Provide the (x, y) coordinate of the cell's center where the given text is located.  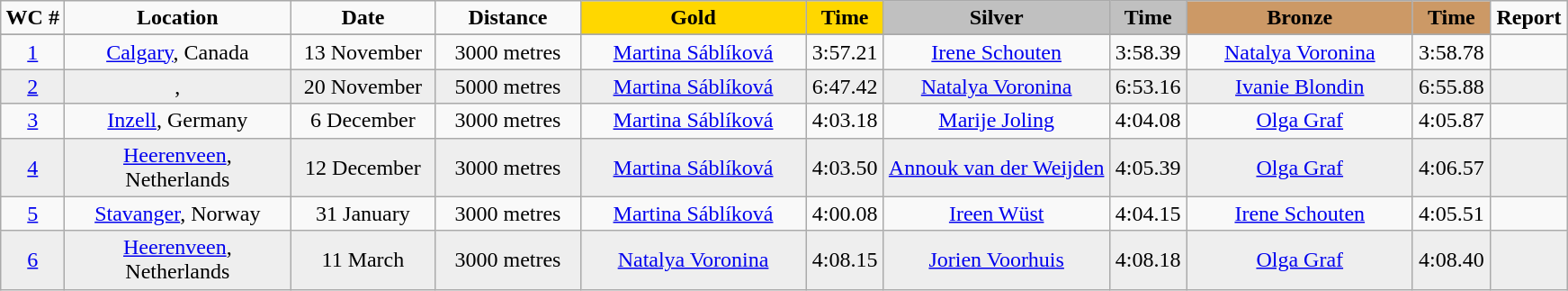
4:06.57 (1451, 168)
1 (32, 52)
Annouk van der Weijden (997, 168)
6 (32, 259)
4:08.40 (1451, 259)
3:58.78 (1451, 52)
Stavanger, Norway (178, 214)
5000 metres (507, 86)
5 (32, 214)
Calgary, Canada (178, 52)
Report (1528, 18)
Silver (997, 18)
4:05.39 (1148, 168)
3:57.21 (845, 52)
11 March (363, 259)
Date (363, 18)
31 January (363, 214)
4:04.15 (1148, 214)
Inzell, Germany (178, 121)
3:58.39 (1148, 52)
6:53.16 (1148, 86)
Gold (693, 18)
12 December (363, 168)
4:08.15 (845, 259)
Jorien Voorhuis (997, 259)
Marije Joling (997, 121)
4:03.18 (845, 121)
Ireen Wüst (997, 214)
, (178, 86)
4:03.50 (845, 168)
6:47.42 (845, 86)
Distance (507, 18)
Location (178, 18)
6 December (363, 121)
4:05.51 (1451, 214)
WC # (32, 18)
Bronze (1299, 18)
13 November (363, 52)
4:08.18 (1148, 259)
4:00.08 (845, 214)
4:05.87 (1451, 121)
6:55.88 (1451, 86)
Ivanie Blondin (1299, 86)
3 (32, 121)
4 (32, 168)
4:04.08 (1148, 121)
20 November (363, 86)
2 (32, 86)
